Scan for the cell matching the given text and deliver its [X, Y] coordinate at center. 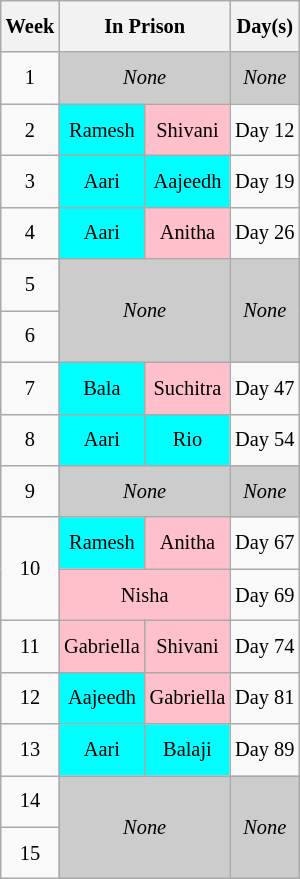
In Prison [144, 26]
8 [30, 440]
Balaji [188, 750]
5 [30, 285]
4 [30, 233]
2 [30, 130]
Day 54 [264, 440]
14 [30, 801]
10 [30, 568]
12 [30, 698]
7 [30, 388]
Day 12 [264, 130]
Day(s) [264, 26]
Day 47 [264, 388]
Week [30, 26]
Day 19 [264, 181]
11 [30, 646]
9 [30, 491]
6 [30, 336]
Nisha [144, 595]
Day 67 [264, 543]
15 [30, 853]
Day 69 [264, 595]
Day 81 [264, 698]
3 [30, 181]
1 [30, 78]
Day 26 [264, 233]
Suchitra [188, 388]
13 [30, 750]
Day 74 [264, 646]
Day 89 [264, 750]
Bala [102, 388]
Rio [188, 440]
